Identify which cell holds the provided text, then report its [x, y] central coordinate. 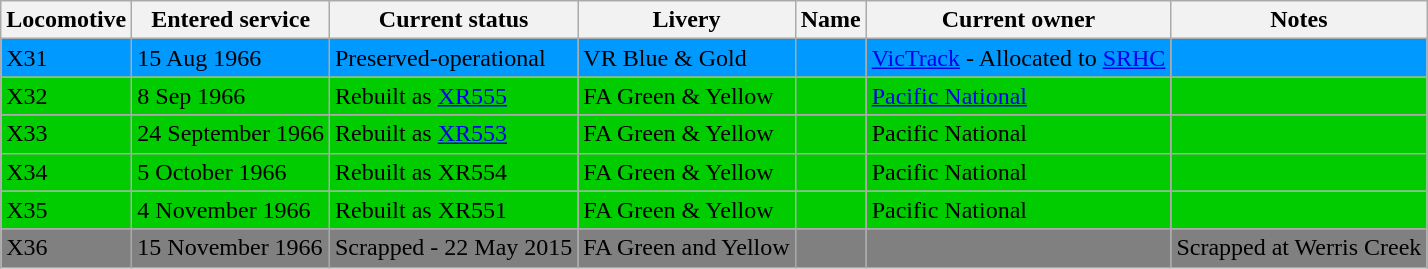
Current owner [1018, 20]
15 November 1966 [231, 248]
Locomotive [66, 20]
Rebuilt as XR553 [453, 134]
8 Sep 1966 [231, 96]
Entered service [231, 20]
5 October 1966 [231, 172]
Livery [686, 20]
Preserved-operational [453, 58]
Rebuilt as XR554 [453, 172]
FA Green and Yellow [686, 248]
X35 [66, 210]
Scrapped - 22 May 2015 [453, 248]
15 Aug 1966 [231, 58]
X32 [66, 96]
X31 [66, 58]
Current status [453, 20]
Scrapped at Werris Creek [1299, 248]
Notes [1299, 20]
X33 [66, 134]
X36 [66, 248]
24 September 1966 [231, 134]
VicTrack - Allocated to SRHC [1018, 58]
4 November 1966 [231, 210]
X34 [66, 172]
VR Blue & Gold [686, 58]
Rebuilt as XR555 [453, 96]
Name [830, 20]
Rebuilt as XR551 [453, 210]
